Provide the [x, y] coordinate of the cell's center where the given text is located.  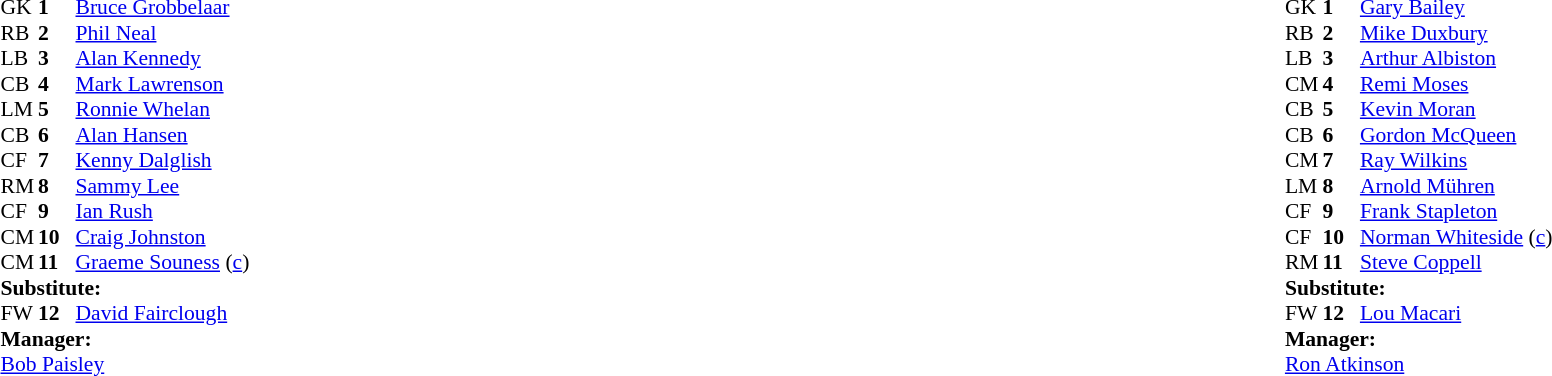
Phil Neal [163, 33]
Ronnie Whelan [163, 109]
Manager: [124, 339]
Substitute: [124, 288]
David Fairclough [163, 313]
Craig Johnston [163, 237]
Graeme Souness (c) [163, 263]
Kenny Dalglish [163, 161]
Alan Kennedy [163, 59]
Ian Rush [163, 211]
Alan Hansen [163, 135]
Mark Lawrenson [163, 84]
Sammy Lee [163, 186]
